Locate the cell with the specified text and output its (x, y) center coordinate. 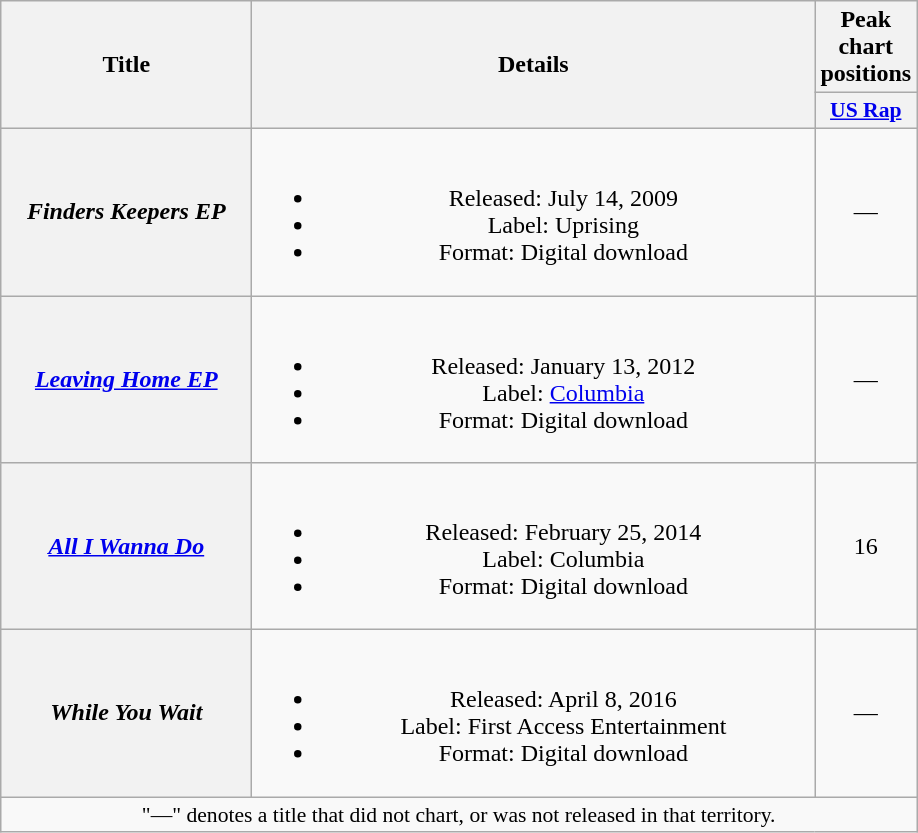
Released: February 25, 2014Label: ColumbiaFormat: Digital download (534, 546)
Leaving Home EP (126, 380)
Released: April 8, 2016Label: First Access EntertainmentFormat: Digital download (534, 714)
Finders Keepers EP (126, 212)
Released: July 14, 2009Label: UprisingFormat: Digital download (534, 212)
"—" denotes a title that did not chart, or was not released in that territory. (459, 815)
Peak chart positions (866, 47)
Title (126, 65)
Released: January 13, 2012Label: ColumbiaFormat: Digital download (534, 380)
While You Wait (126, 714)
Details (534, 65)
US Rap (866, 111)
All I Wanna Do (126, 546)
16 (866, 546)
